Detect which cell encompasses the target text, then output its [x, y] center coordinate. 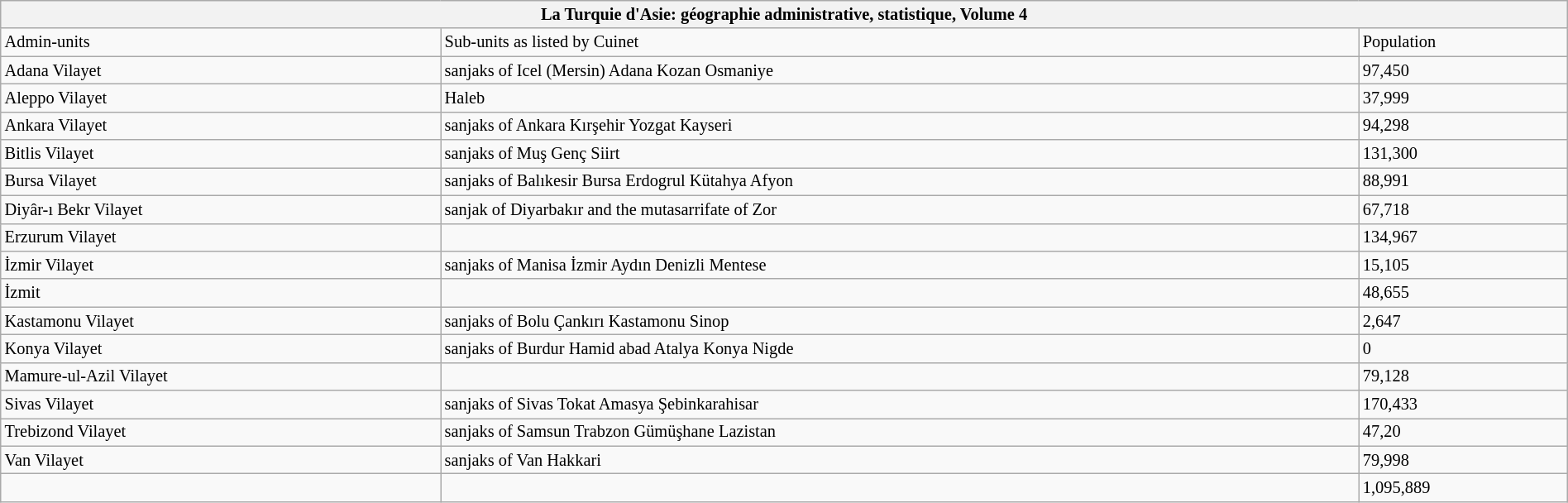
48,655 [1463, 293]
İzmit [221, 293]
94,298 [1463, 126]
sanjak of Diyarbakır and the mutasarrifate of Zor [900, 209]
Kastamonu Vilayet [221, 321]
sanjaks of Bolu Çankırı Kastamonu Sinop [900, 321]
Erzurum Vilayet [221, 237]
0 [1463, 348]
97,450 [1463, 70]
Sub-units as listed by Cuinet [900, 42]
İzmir Vilayet [221, 265]
sanjaks of Sivas Tokat Amasya Şebinkarahisar [900, 405]
La Turquie d'Asie: géographie administrative, statistique, Volume 4 [784, 14]
170,433 [1463, 405]
Population [1463, 42]
sanjaks of Icel (Mersin) Adana Kozan Osmaniye [900, 70]
Mamure-ul-Azil Vilayet [221, 376]
88,991 [1463, 181]
sanjaks of Samsun Trabzon Gümüşhane Lazistan [900, 432]
sanjaks of Balıkesir Bursa Erdogrul Kütahya Afyon [900, 181]
1,095,889 [1463, 487]
15,105 [1463, 265]
Aleppo Vilayet [221, 98]
Konya Vilayet [221, 348]
Sivas Vilayet [221, 405]
Adana Vilayet [221, 70]
79,998 [1463, 460]
sanjaks of Burdur Hamid abad Atalya Konya Nigde [900, 348]
67,718 [1463, 209]
79,128 [1463, 376]
Bitlis Vilayet [221, 154]
Van Vilayet [221, 460]
Trebizond Vilayet [221, 432]
37,999 [1463, 98]
47,20 [1463, 432]
Bursa Vilayet [221, 181]
134,967 [1463, 237]
2,647 [1463, 321]
Ankara Vilayet [221, 126]
Haleb [900, 98]
sanjaks of Muş Genç Siirt [900, 154]
sanjaks of Manisa İzmir Aydın Denizli Mentese [900, 265]
Diyâr-ı Bekr Vilayet [221, 209]
131,300 [1463, 154]
sanjaks of Van Hakkari [900, 460]
sanjaks of Ankara Kırşehir Yozgat Kayseri [900, 126]
Admin-units [221, 42]
